From the cell containing the given text, extract its center point as [X, Y] coordinate. 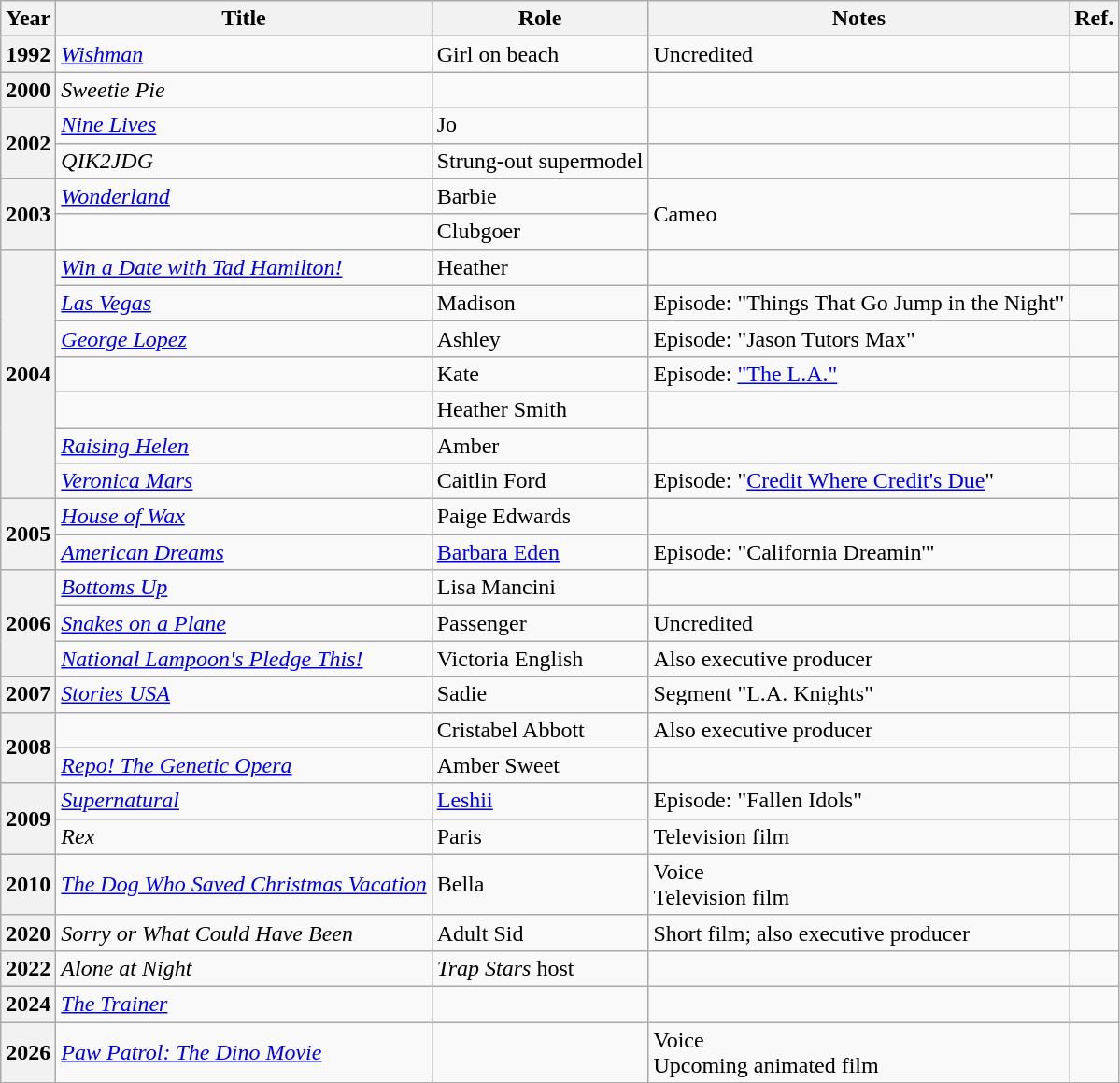
2010 [28, 884]
Trap Stars host [540, 968]
Role [540, 19]
Year [28, 19]
Amber [540, 446]
Las Vegas [244, 303]
Episode: "California Dreamin'" [859, 552]
Stories USA [244, 694]
2006 [28, 623]
Clubgoer [540, 232]
Girl on beach [540, 54]
2007 [28, 694]
2020 [28, 933]
Barbara Eden [540, 552]
2005 [28, 534]
Sorry or What Could Have Been [244, 933]
Passenger [540, 623]
Jo [540, 125]
VoiceTelevision film [859, 884]
2008 [28, 748]
Title [244, 19]
Raising Helen [244, 446]
1992 [28, 54]
Snakes on a Plane [244, 623]
Madison [540, 303]
2009 [28, 819]
Episode: "Credit Where Credit's Due" [859, 481]
George Lopez [244, 338]
Heather Smith [540, 409]
Nine Lives [244, 125]
Adult Sid [540, 933]
The Dog Who Saved Christmas Vacation [244, 884]
Television film [859, 836]
House of Wax [244, 517]
Victoria English [540, 659]
Supernatural [244, 801]
Cameo [859, 214]
2000 [28, 90]
Amber Sweet [540, 765]
2003 [28, 214]
Repo! The Genetic Opera [244, 765]
Wishman [244, 54]
Notes [859, 19]
Caitlin Ford [540, 481]
QIK2JDG [244, 161]
Strung-out supermodel [540, 161]
Paris [540, 836]
Barbie [540, 196]
Bottoms Up [244, 588]
Episode: "The L.A." [859, 374]
2004 [28, 374]
American Dreams [244, 552]
Short film; also executive producer [859, 933]
2002 [28, 143]
2022 [28, 968]
Leshii [540, 801]
Lisa Mancini [540, 588]
Alone at Night [244, 968]
Paige Edwards [540, 517]
Paw Patrol: The Dino Movie [244, 1052]
Episode: "Things That Go Jump in the Night" [859, 303]
Veronica Mars [244, 481]
Win a Date with Tad Hamilton! [244, 267]
Ref. [1095, 19]
Episode: "Fallen Idols" [859, 801]
Sweetie Pie [244, 90]
Episode: "Jason Tutors Max" [859, 338]
Cristabel Abbott [540, 730]
Bella [540, 884]
National Lampoon's Pledge This! [244, 659]
Rex [244, 836]
Sadie [540, 694]
Heather [540, 267]
2026 [28, 1052]
The Trainer [244, 1004]
VoiceUpcoming animated film [859, 1052]
Ashley [540, 338]
Wonderland [244, 196]
Segment "L.A. Knights" [859, 694]
Kate [540, 374]
2024 [28, 1004]
